From the cell containing the given text, extract its center point as (X, Y) coordinate. 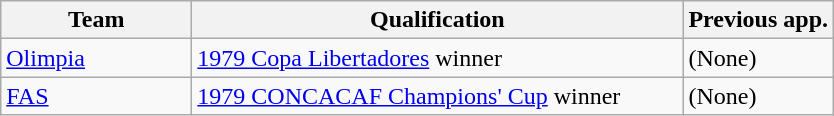
Team (96, 20)
Previous app. (758, 20)
Qualification (438, 20)
1979 CONCACAF Champions' Cup winner (438, 96)
FAS (96, 96)
Olimpia (96, 58)
1979 Copa Libertadores winner (438, 58)
